For the text-containing cell, return its midpoint in (X, Y) coordinate format. 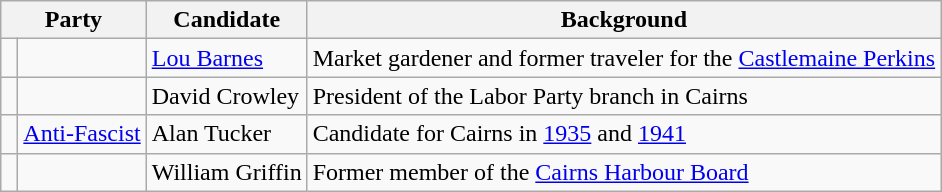
William Griffin (226, 172)
Lou Barnes (226, 58)
Former member of the Cairns Harbour Board (624, 172)
Background (624, 20)
Anti-Fascist (82, 134)
Candidate (226, 20)
Market gardener and former traveler for the Castlemaine Perkins (624, 58)
Alan Tucker (226, 134)
President of the Labor Party branch in Cairns (624, 96)
Party (74, 20)
Candidate for Cairns in 1935 and 1941 (624, 134)
David Crowley (226, 96)
